Find where the given text appears and provide that cell's center as (X, Y) coordinate. 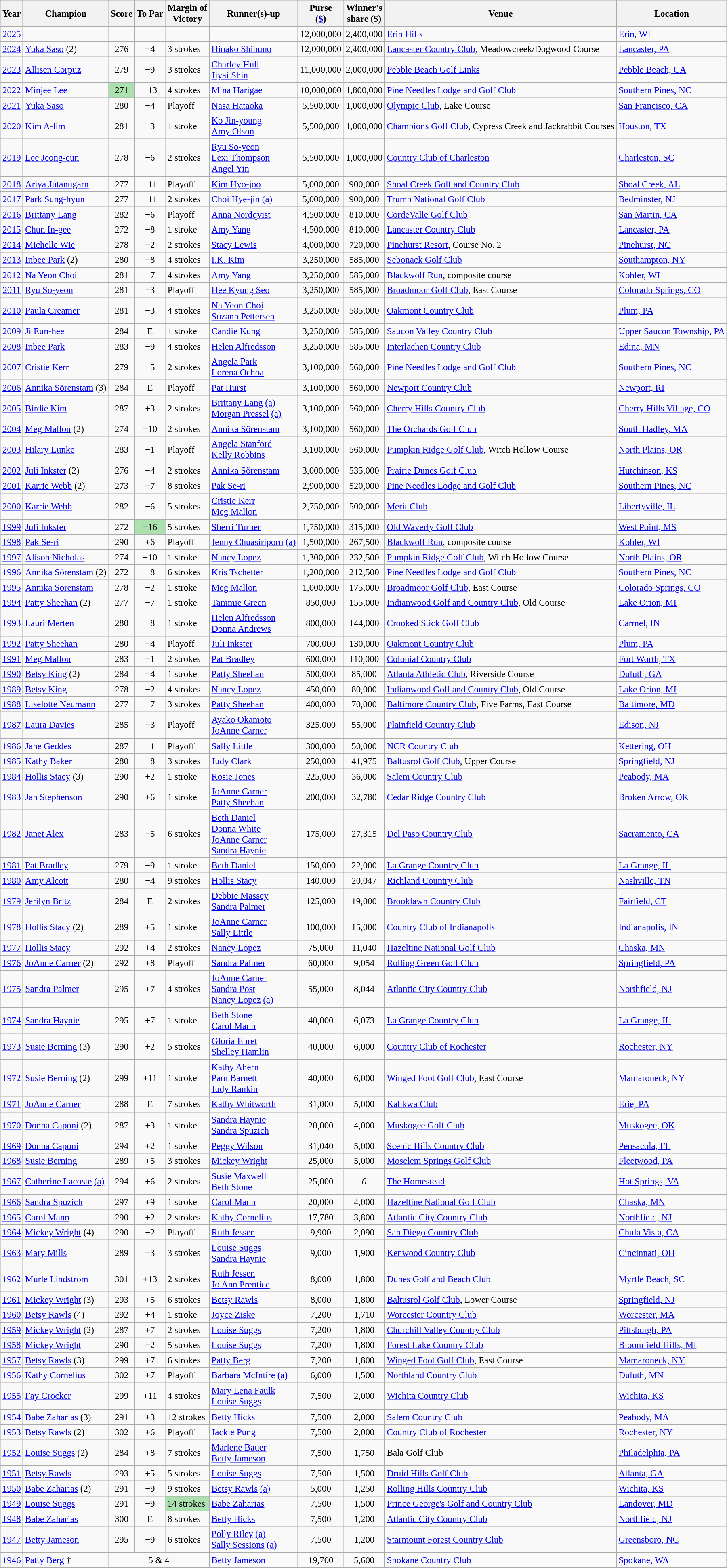
Year (12, 14)
Inbee Park (66, 347)
2005 (12, 409)
Kenwood Country Club (500, 1253)
10,000,000 (321, 90)
Newport Country Club (500, 388)
Scenic Hills Country Club (500, 1146)
Laura Davies (66, 725)
400,000 (321, 704)
31,000 (321, 1105)
1970 (12, 1125)
1997 (12, 557)
1995 (12, 587)
Lancaster Country Club (500, 229)
271 (122, 90)
Amy Alcott (66, 880)
Rolling Green Golf Club (500, 963)
Southampton, NY (672, 260)
Choi Hye-jin (a) (254, 199)
Atlanta, GA (672, 1473)
Upper Saucon Township, PA (672, 331)
1996 (12, 572)
+13 (150, 1279)
1971 (12, 1105)
2018 (12, 184)
125,000 (321, 901)
1,710 (364, 1315)
2022 (12, 90)
Mickey Wright (4) (66, 1233)
Hot Springs, VA (672, 1181)
17,780 (321, 1217)
27,315 (364, 834)
2025 (12, 34)
Jerilyn Britz (66, 901)
Prince George's Golf and Country Club (500, 1504)
1949 (12, 1504)
Nasa Hataoka (254, 106)
Jan Stephenson (66, 797)
Kathy Whitworth (254, 1105)
2023 (12, 70)
14 strokes (187, 1504)
Baltimore, MD (672, 704)
1976 (12, 963)
1960 (12, 1315)
Worcester Country Club (500, 1315)
Chun In-gee (66, 229)
2001 (12, 486)
Karrie Webb (66, 506)
70,000 (364, 704)
32,780 (364, 797)
Nashville, TN (672, 880)
Druid Hills Golf Club (500, 1473)
Northland Country Club (500, 1375)
Hollis Stacy (3) (66, 776)
Joyce Ziske (254, 1315)
1986 (12, 746)
Dunes Golf and Beach Club (500, 1279)
1950 (12, 1488)
Alison Nicholas (66, 557)
Champion (66, 14)
9,900 (321, 1233)
1,900 (364, 1253)
Purse ($) (321, 14)
1962 (12, 1279)
1,200,000 (321, 572)
Beth Stone Carol Mann (254, 1021)
12 strokes (187, 1417)
Richland Country Club (500, 880)
Cedar Ridge Country Club (500, 797)
+9 (150, 1202)
36,000 (364, 776)
2009 (12, 331)
11,040 (364, 948)
Colonial Country Club (500, 659)
Cincinnati, OH (672, 1253)
Inbee Park (2) (66, 260)
Sebonack Golf Club (500, 260)
2008 (12, 347)
Na Yeon Choi (66, 275)
Bala Golf Club (500, 1453)
288 (122, 1105)
Debbie Massey Sandra Palmer (254, 901)
Merit Club (500, 506)
Margin ofVictory (187, 14)
1964 (12, 1233)
Susie Berning (2) (66, 1078)
Karrie Webb (2) (66, 486)
Edison, NJ (672, 725)
Cherry Hills Country Club (500, 409)
To Par (150, 14)
San Diego Country Club (500, 1233)
Birdie Kim (66, 409)
Trump National Golf Club (500, 199)
19,000 (364, 901)
Liselotte Neumann (66, 704)
Sally Little (254, 746)
Murle Lindstrom (66, 1279)
Pensacola, FL (672, 1146)
Annika Sörenstam (2) (66, 572)
Cristie Kerr (66, 367)
1952 (12, 1453)
450,000 (321, 690)
Prairie Dunes Golf Club (500, 470)
Plainfield Country Club (500, 725)
Anna Nordqvist (254, 214)
Patty Sheehan (2) (66, 603)
720,000 (364, 245)
2012 (12, 275)
Yuka Saso (66, 106)
Betsy King (66, 690)
Jackie Pung (254, 1432)
Jane Geddes (66, 746)
Hutchinson, KS (672, 470)
Gloria Ehret Shelley Hamlin (254, 1046)
31,040 (321, 1146)
Carmel, IN (672, 623)
Indianapolis, IN (672, 927)
Kim A-lim (66, 126)
2019 (12, 158)
Rosie Jones (254, 776)
212,500 (364, 572)
2010 (12, 311)
San Francisco, CA (672, 106)
1957 (12, 1360)
The Homestead (500, 1181)
Libertyville, IL (672, 506)
Baltusrol Golf Club, Lower Course (500, 1300)
Houston, TX (672, 126)
South Hadley, MA (672, 429)
Fleetwood, PA (672, 1161)
1946 (12, 1560)
San Martin, CA (672, 214)
Louise Suggs Sandra Haynie (254, 1253)
Angela Stanford Kelly Robbins (254, 450)
1968 (12, 1161)
Patty Berg (254, 1360)
1955 (12, 1396)
Kahkwa Club (500, 1105)
Sandra Haynie Sandra Spuzich (254, 1125)
Brittany Lang (a) Morgan Pressel (a) (254, 409)
2011 (12, 290)
9,000 (321, 1253)
Hinako Shibuno (254, 49)
Champions Golf Club, Cypress Creek and Jackrabbit Courses (500, 126)
Stacy Lewis (254, 245)
8,044 (364, 989)
800,000 (321, 623)
1,250 (364, 1488)
Sandra Haynie (66, 1021)
1992 (12, 644)
1983 (12, 797)
Janet Alex (66, 834)
Susie Berning (3) (66, 1046)
700,000 (321, 644)
2021 (12, 106)
144,000 (364, 623)
Mary Mills (66, 1253)
Tammie Green (254, 603)
2015 (12, 229)
Ariya Jutanugarn (66, 184)
Country Club of Indianapolis (500, 927)
Ruth Jessen Jo Ann Prentice (254, 1279)
Olympic Club, Lake Course (500, 106)
Yuka Saso (2) (66, 49)
Landover, MD (672, 1504)
520,000 (364, 486)
1963 (12, 1253)
Betsy Rawls (3) (66, 1360)
200,000 (321, 797)
1948 (12, 1519)
Annika Sörenstam (3) (66, 388)
Patty Berg † (66, 1560)
Forest Lake Country Club (500, 1345)
1975 (12, 989)
140,000 (321, 880)
75,000 (321, 948)
Charleston, SC (672, 158)
1959 (12, 1330)
Country Club of Charleston (500, 158)
Brooklawn Country Club (500, 901)
2,750,000 (321, 506)
Hollis Stacy (2) (66, 927)
50,000 (364, 746)
300,000 (321, 746)
1979 (12, 901)
22,000 (364, 866)
Kettering, OH (672, 746)
Moselem Springs Golf Club (500, 1161)
300 (122, 1519)
JoAnne Carner Sandra Post Nancy Lopez (a) (254, 989)
Muskogee, OK (672, 1125)
285 (122, 725)
4,000,000 (321, 245)
41,975 (364, 761)
Michelle Wie (66, 245)
Pinehurst Resort, Course No. 2 (500, 245)
Greensboro, NC (672, 1540)
2014 (12, 245)
1953 (12, 1432)
Interlachen Country Club (500, 347)
Fairfield, CT (672, 901)
Myrtle Beach, SC (672, 1279)
273 (122, 486)
1,750 (364, 1453)
Broken Arrow, OK (672, 797)
Newport, RI (672, 388)
1988 (12, 704)
Bedminster, NJ (672, 199)
The Orchards Golf Club (500, 429)
1990 (12, 674)
Lauri Merten (66, 623)
Marlene Bauer Betty Jameson (254, 1453)
2013 (12, 260)
Kathy Ahern Pam Barnett Judy Rankin (254, 1078)
1985 (12, 761)
Na Yeon Choi Suzann Pettersen (254, 311)
155,000 (364, 603)
Edina, MN (672, 347)
2003 (12, 450)
Lee Jeong-eun (66, 158)
Pinehurst, NC (672, 245)
Churchill Valley Country Club (500, 1330)
Runner(s)-up (254, 14)
Betsy Rawls (a) (254, 1488)
Ryu So-yeon (66, 290)
1,300,000 (321, 557)
Mary Lena Faulk Louise Suggs (254, 1396)
Donna Caponi (2) (66, 1125)
−16 (150, 527)
1984 (12, 776)
Fay Crocker (66, 1396)
20,047 (364, 880)
5,600 (364, 1560)
325,000 (321, 725)
2006 (12, 388)
−13 (150, 90)
1,500,000 (321, 542)
Duluth, GA (672, 674)
JoAnne Carner (66, 1105)
Helen Alfredsson Donna Andrews (254, 623)
Ji Eun-hee (66, 331)
Duluth, MN (672, 1375)
Babe Zaharias (2) (66, 1488)
267,500 (364, 542)
2007 (12, 367)
Mickey Wright (2) (66, 1330)
1977 (12, 948)
1978 (12, 927)
Beth Daniel Donna White JoAnne Carner Sandra Haynie (254, 834)
Babe Zaharias (3) (66, 1417)
Location (672, 14)
1,750,000 (321, 527)
Beth Daniel (254, 866)
2024 (12, 49)
1956 (12, 1375)
Kathy Baker (66, 761)
Hilary Lunke (66, 450)
1993 (12, 623)
Del Paso Country Club (500, 834)
Baltusrol Golf Club, Upper Course (500, 761)
1981 (12, 866)
Allisen Corpuz (66, 70)
Bloomfield Hills, MI (672, 1345)
1982 (12, 834)
Cherry Hills Village, CO (672, 409)
Ko Jin-young Amy Olson (254, 126)
Winner'sshare ($) (364, 14)
3,000,000 (321, 470)
Pebble Beach Golf Links (500, 70)
Sacramento, CA (672, 834)
Old Waverly Golf Club (500, 527)
Pat Hurst (254, 388)
15,000 (364, 927)
Cristie Kerr Meg Mallon (254, 506)
Peggy Wilson (254, 1146)
600,000 (321, 659)
Juli Inkster (2) (66, 470)
1967 (12, 1181)
130,000 (364, 644)
Ruth Jessen (254, 1233)
Atlanta Athletic Club, Riverside Course (500, 674)
Baltimore Country Club, Five Farms, East Course (500, 704)
Louise Suggs (2) (66, 1453)
Hee Kyung Seo (254, 290)
Betsy Rawls (2) (66, 1432)
1999 (12, 527)
Paula Creamer (66, 311)
Chula Vista, CA (672, 1233)
250,000 (321, 761)
2002 (12, 470)
2,900,000 (321, 486)
Shoal Creek, AL (672, 184)
1994 (12, 603)
535,000 (364, 470)
2020 (12, 126)
Barbara McIntire (a) (254, 1375)
Kris Tschetter (254, 572)
Lancaster Country Club, Meadowcreek/Dogwood Course (500, 49)
Angela Park Lorena Ochoa (254, 367)
2016 (12, 214)
Mina Harigae (254, 90)
225,000 (321, 776)
Judy Clark (254, 761)
Pittsburgh, PA (672, 1330)
Ayako Okamoto JoAnne Carner (254, 725)
1989 (12, 690)
1974 (12, 1021)
11,000,000 (321, 70)
West Point, MS (672, 527)
301 (122, 1279)
1,800,000 (364, 90)
1972 (12, 1078)
1947 (12, 1540)
Saucon Valley Country Club (500, 331)
Springfield, PA (672, 963)
1980 (12, 880)
Crooked Stick Golf Club (500, 623)
JoAnne Carner Patty Sheehan (254, 797)
1973 (12, 1046)
Erin, WI (672, 34)
2,090 (364, 1233)
1987 (12, 725)
Pebble Beach, CA (672, 70)
850,000 (321, 603)
Brittany Lang (66, 214)
1998 (12, 542)
Wichita Country Club (500, 1396)
Charley Hull Jiyai Shin (254, 70)
297 (122, 1202)
CordeValle Golf Club (500, 214)
Shoal Creek Golf and Country Club (500, 184)
3,800 (364, 1217)
Starmount Forest Country Club (500, 1540)
I.K. Kim (254, 260)
Catherine Lacoste (a) (66, 1181)
Sherri Turner (254, 527)
19,700 (321, 1560)
Meg Mallon (2) (66, 429)
Polly Riley (a) Sally Sessions (a) (254, 1540)
1954 (12, 1417)
0 (364, 1181)
110,000 (364, 659)
150,000 (321, 866)
80,000 (364, 690)
1991 (12, 659)
2000 (12, 506)
JoAnne Carner (2) (66, 963)
Mickey Wright (3) (66, 1300)
Erin Hills (500, 34)
9,054 (364, 963)
100,000 (321, 927)
Erie, PA (672, 1105)
6,073 (364, 1021)
Score (122, 14)
Sandra Spuzich (66, 1202)
Fort Worth, TX (672, 659)
NCR Country Club (500, 746)
Rolling Hills Country Club (500, 1488)
5 & 4 (159, 1560)
85,000 (364, 674)
Betsy Rawls (4) (66, 1315)
Betsy King (2) (66, 674)
Helen Alfredsson (254, 347)
Minjee Lee (66, 90)
Spokane Country Club (500, 1560)
1966 (12, 1202)
1958 (12, 1345)
JoAnne Carner Sally Little (254, 927)
315,000 (364, 527)
Park Sung-hyun (66, 199)
Susie Maxwell Beth Stone (254, 1181)
Worcester, MA (672, 1315)
60,000 (321, 963)
1969 (12, 1146)
Donna Caponi (66, 1146)
2,000,000 (364, 70)
2017 (12, 199)
2004 (12, 429)
Candie Kung (254, 331)
1951 (12, 1473)
Kim Hyo-joo (254, 184)
1965 (12, 1217)
Venue (500, 14)
Jenny Chuasiriporn (a) (254, 542)
232,500 (364, 557)
1961 (12, 1300)
Ryu So-yeon Lexi Thompson Angel Yin (254, 158)
Susie Berning (66, 1161)
Muskogee Golf Club (500, 1125)
Spokane, WA (672, 1560)
Philadelphia, PA (672, 1453)
